Detect which cell encompasses the target text, then output its [x, y] center coordinate. 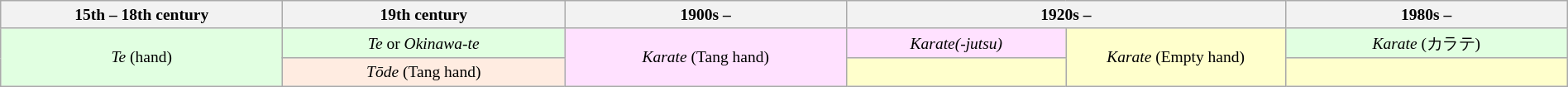
1920s – [1066, 15]
19th century [423, 15]
15th – 18th century [142, 15]
Karate (Empty hand) [1176, 57]
Karate(-jutsu) [956, 43]
Te (hand) [142, 57]
Tōde (Tang hand) [423, 71]
Karate (Tang hand) [706, 57]
Karate (カラテ) [1426, 43]
1980s – [1426, 15]
Te or Okinawa-te [423, 43]
1900s – [706, 15]
